Capture the cell that displays the provided text and extract its (X, Y) central coordinate. 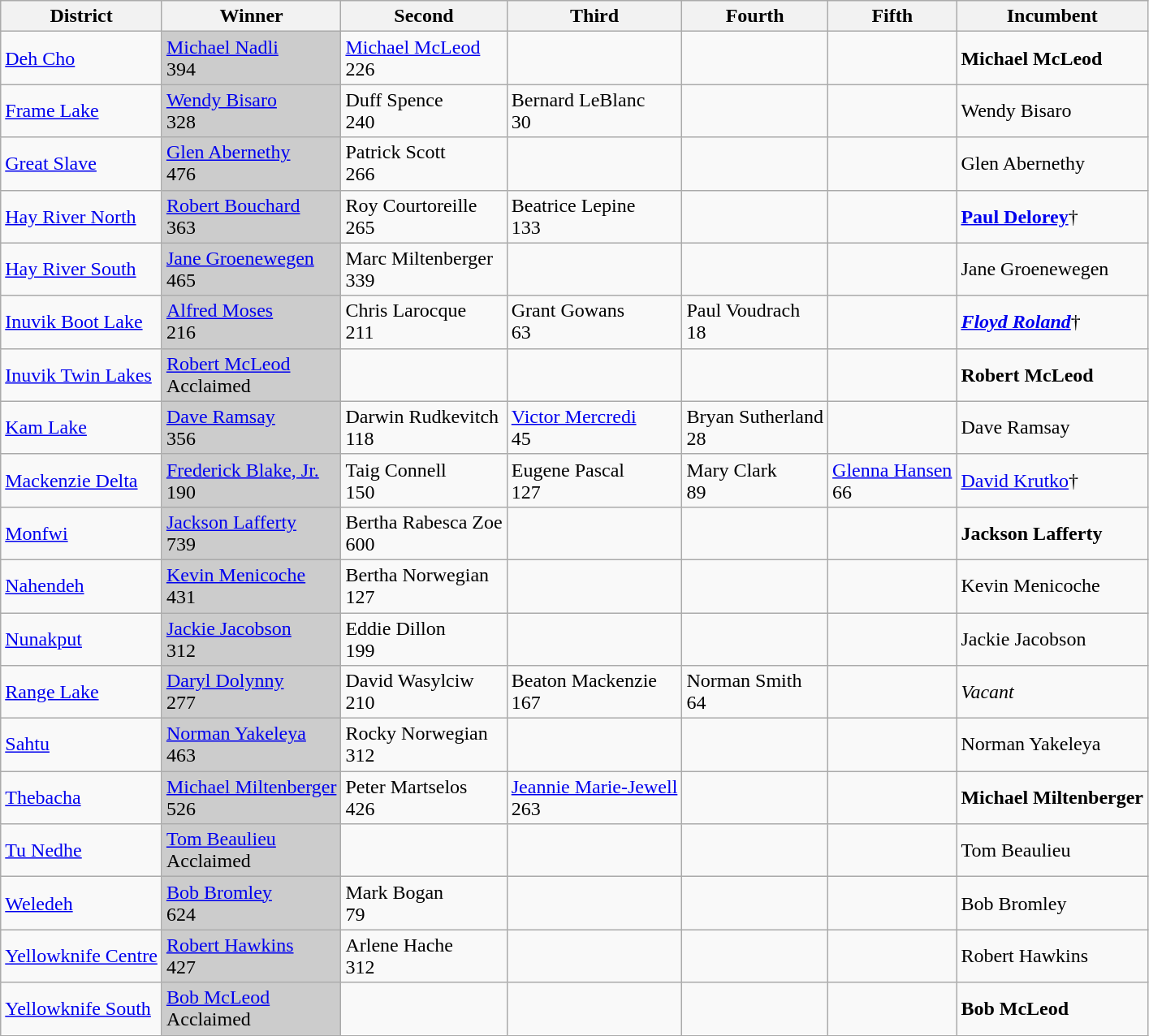
Jane Groenewegen (1052, 270)
Frederick Blake, Jr.190 (252, 481)
Glenna Hansen66 (892, 481)
Monfwi (81, 533)
Kam Lake (81, 427)
Michael Nadli394 (252, 58)
Darwin Rudkevitch118 (424, 427)
Thebacha (81, 797)
Eugene Pascal127 (594, 481)
Hay River South (81, 270)
Glen Abernethy (1052, 164)
Victor Mercredi45 (594, 427)
Bob McLeod Acclaimed (252, 1008)
Beaton Mackenzie167 (594, 692)
Paul Delorey† (1052, 216)
Yellowknife Centre (81, 956)
Fifth (892, 16)
Yellowknife South (81, 1008)
Beatrice Lepine133 (594, 216)
Winner (252, 16)
Jane Groenewegen465 (252, 270)
Bertha Norwegian127 (424, 586)
Jackie Jacobson (1052, 638)
Vacant (1052, 692)
Jackson Lafferty (1052, 533)
Michael McLeod (1052, 58)
Marc Miltenberger339 (424, 270)
Michael McLeod226 (424, 58)
Bob McLeod (1052, 1008)
Jackson Lafferty739 (252, 533)
Michael Miltenberger526 (252, 797)
Robert Hawkins427 (252, 956)
Bernard LeBlanc30 (594, 110)
Peter Martselos426 (424, 797)
Michael Miltenberger (1052, 797)
Norman Yakeleya (1052, 745)
Eddie Dillon199 (424, 638)
Second (424, 16)
Wendy Bisaro (1052, 110)
District (81, 16)
Tom Beaulieu (1052, 851)
Alfred Moses216 (252, 322)
Mark Bogan79 (424, 903)
Third (594, 16)
Bryan Sutherland28 (755, 427)
Frame Lake (81, 110)
Dave Ramsay356 (252, 427)
Floyd Roland† (1052, 322)
Norman Smith64 (755, 692)
Robert Hawkins (1052, 956)
Inuvik Twin Lakes (81, 375)
Nunakput (81, 638)
Daryl Dolynny277 (252, 692)
Weledeh (81, 903)
Hay River North (81, 216)
Deh Cho (81, 58)
Mackenzie Delta (81, 481)
Glen Abernethy476 (252, 164)
Robert Bouchard363 (252, 216)
Jeannie Marie-Jewell263 (594, 797)
Inuvik Boot Lake (81, 322)
Kevin Menicoche (1052, 586)
Dave Ramsay (1052, 427)
Incumbent (1052, 16)
Roy Courtoreille265 (424, 216)
Wendy Bisaro328 (252, 110)
Robert McLeod Acclaimed (252, 375)
Great Slave (81, 164)
David Wasylciw210 (424, 692)
Grant Gowans63 (594, 322)
Rocky Norwegian312 (424, 745)
Tom Beaulieu Acclaimed (252, 851)
Arlene Hache312 (424, 956)
David Krutko† (1052, 481)
Robert McLeod (1052, 375)
Bertha Rabesca Zoe600 (424, 533)
Fourth (755, 16)
Mary Clark89 (755, 481)
Norman Yakeleya463 (252, 745)
Bob Bromley624 (252, 903)
Nahendeh (81, 586)
Tu Nedhe (81, 851)
Bob Bromley (1052, 903)
Jackie Jacobson312 (252, 638)
Patrick Scott266 (424, 164)
Kevin Menicoche431 (252, 586)
Sahtu (81, 745)
Chris Larocque211 (424, 322)
Range Lake (81, 692)
Duff Spence240 (424, 110)
Taig Connell150 (424, 481)
Paul Voudrach18 (755, 322)
